Return (X, Y) of the center of cell containing provided text 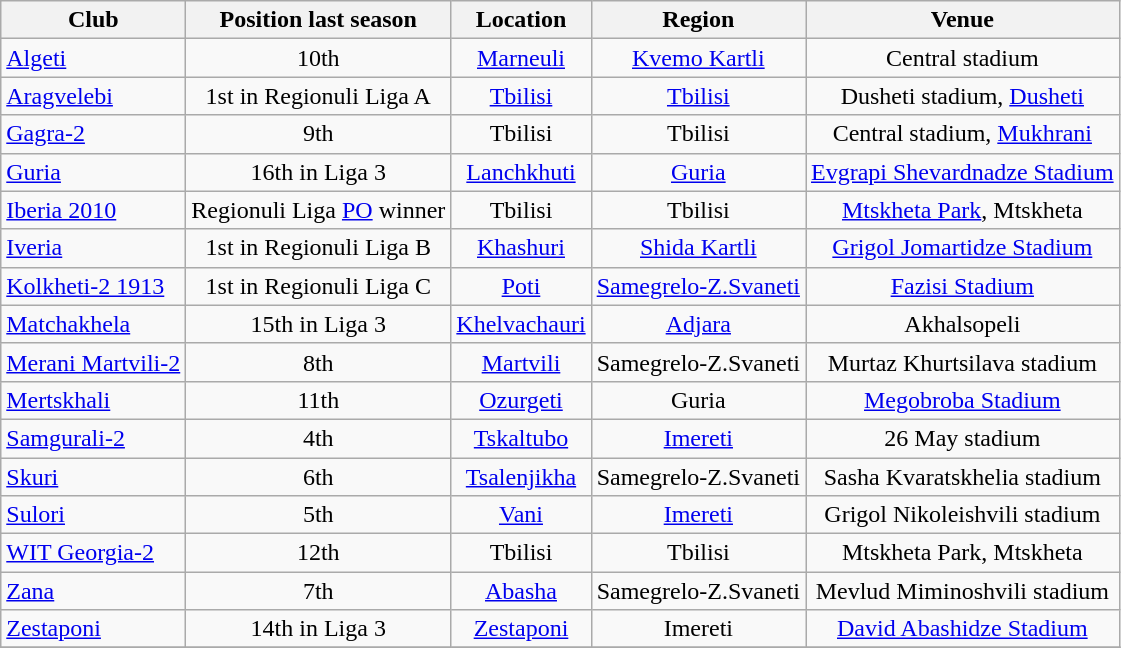
Venue (963, 20)
Evgrapi Shevardnadze Stadium (963, 172)
Region (698, 20)
12th (318, 553)
9th (318, 134)
Akhalsopeli (963, 324)
16th in Liga 3 (318, 172)
11th (318, 400)
14th in Liga 3 (318, 629)
Adjara (698, 324)
Shida Kartli (698, 248)
Marneuli (521, 58)
Iberia 2010 (94, 210)
Sulori (94, 515)
Grigol Jomartidze Stadium (963, 248)
Kvemo Kartli (698, 58)
Khelvachauri (521, 324)
Mertskhali (94, 400)
Abasha (521, 591)
Poti (521, 286)
Merani Martvili-2 (94, 362)
1st in Regionuli Liga B (318, 248)
Fazisi Stadium (963, 286)
Lanchkhuti (521, 172)
Skuri (94, 477)
4th (318, 438)
15th in Liga 3 (318, 324)
Murtaz Khurtsilava stadium (963, 362)
Club (94, 20)
Megobroba Stadium (963, 400)
Regionuli Liga PO winner (318, 210)
6th (318, 477)
5th (318, 515)
Sasha Kvaratskhelia stadium (963, 477)
Dusheti stadium, Dusheti (963, 96)
Tskaltubo (521, 438)
WIT Georgia-2 (94, 553)
Tsalenjikha (521, 477)
7th (318, 591)
Kolkheti-2 1913 (94, 286)
Algeti (94, 58)
Zana (94, 591)
Vani (521, 515)
Martvili (521, 362)
Ozurgeti (521, 400)
1st in Regionuli Liga C (318, 286)
Iveria (94, 248)
8th (318, 362)
Gagra-2 (94, 134)
10th (318, 58)
Aragvelebi (94, 96)
Central stadium (963, 58)
1st in Regionuli Liga A (318, 96)
Location (521, 20)
Samgurali-2 (94, 438)
David Abashidze Stadium (963, 629)
Grigol Nikoleishvili stadium (963, 515)
Matchakhela (94, 324)
Mevlud Miminoshvili stadium (963, 591)
26 May stadium (963, 438)
Central stadium, Mukhrani (963, 134)
Position last season (318, 20)
Khashuri (521, 248)
